Search for the cell housing the specified text and yield its [x, y] center coordinate. 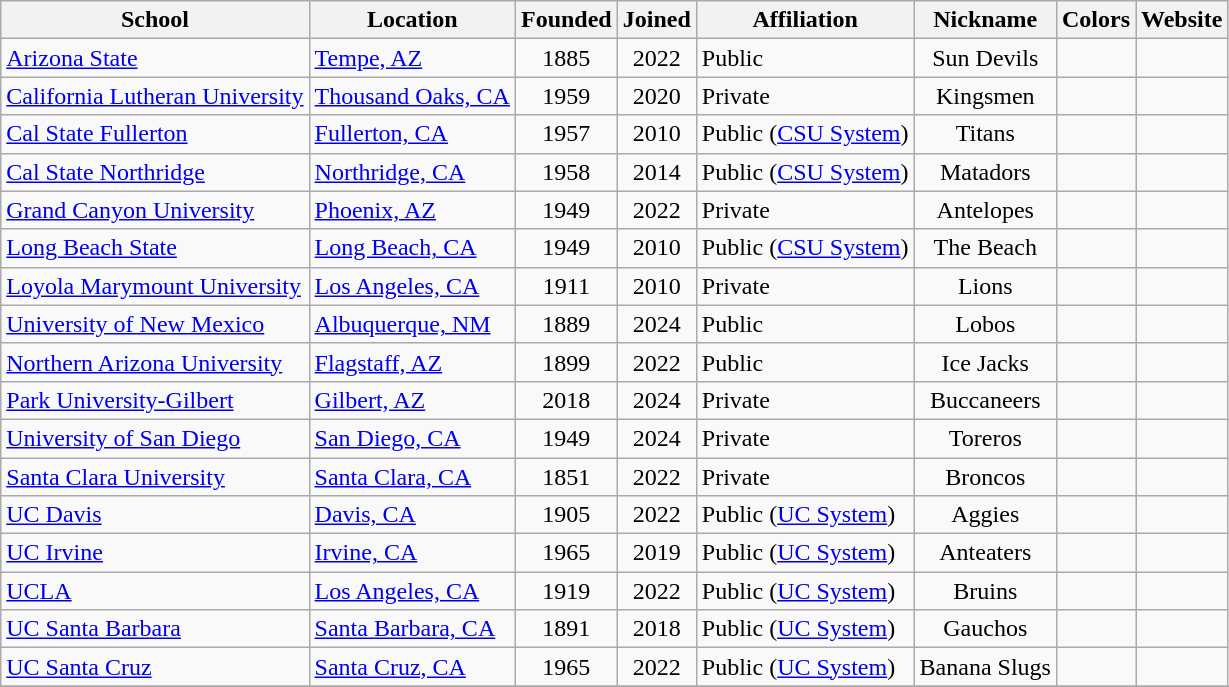
Flagstaff, AZ [412, 362]
Loyola Marymount University [155, 286]
Santa Clara, CA [412, 477]
2019 [656, 553]
Santa Cruz, CA [412, 667]
Gauchos [985, 629]
University of New Mexico [155, 324]
Lions [985, 286]
UCLA [155, 591]
Location [412, 20]
Affiliation [805, 20]
1889 [566, 324]
1899 [566, 362]
2020 [656, 96]
Cal State Fullerton [155, 134]
Aggies [985, 515]
1919 [566, 591]
Colors [1096, 20]
San Diego, CA [412, 438]
University of San Diego [155, 438]
Long Beach, CA [412, 248]
Gilbert, AZ [412, 400]
Buccaneers [985, 400]
Matadors [985, 172]
Toreros [985, 438]
1891 [566, 629]
1911 [566, 286]
1957 [566, 134]
Bruins [985, 591]
UC Santa Barbara [155, 629]
School [155, 20]
The Beach [985, 248]
UC Davis [155, 515]
UC Irvine [155, 553]
Santa Barbara, CA [412, 629]
Banana Slugs [985, 667]
UC Santa Cruz [155, 667]
2014 [656, 172]
Park University-Gilbert [155, 400]
1959 [566, 96]
1905 [566, 515]
Nickname [985, 20]
Davis, CA [412, 515]
Titans [985, 134]
Irvine, CA [412, 553]
Ice Jacks [985, 362]
Broncos [985, 477]
California Lutheran University [155, 96]
Sun Devils [985, 58]
Cal State Northridge [155, 172]
Arizona State [155, 58]
Antelopes [985, 210]
1851 [566, 477]
Albuquerque, NM [412, 324]
Fullerton, CA [412, 134]
Lobos [985, 324]
Anteaters [985, 553]
Northern Arizona University [155, 362]
Kingsmen [985, 96]
1958 [566, 172]
Thousand Oaks, CA [412, 96]
Phoenix, AZ [412, 210]
Santa Clara University [155, 477]
1885 [566, 58]
Website [1182, 20]
Northridge, CA [412, 172]
Tempe, AZ [412, 58]
Grand Canyon University [155, 210]
Founded [566, 20]
Long Beach State [155, 248]
Joined [656, 20]
